Pinpoint the cell where the given text exists, returning its [x, y] midpoint coordinate. 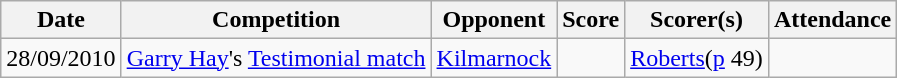
Attendance [832, 20]
Garry Hay's Testimonial match [276, 58]
Roberts(p 49) [697, 58]
Kilmarnock [494, 58]
Competition [276, 20]
28/09/2010 [61, 58]
Scorer(s) [697, 20]
Score [591, 20]
Opponent [494, 20]
Date [61, 20]
